Determine the [X, Y] coordinate at the center of the cell enclosing the given text.  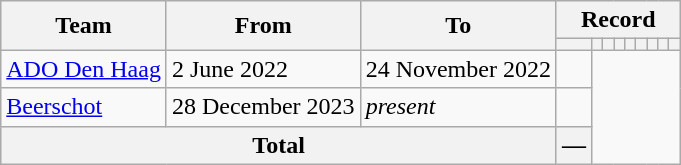
2 June 2022 [263, 69]
From [263, 26]
— [574, 145]
ADO Den Haag [84, 69]
Team [84, 26]
24 November 2022 [458, 69]
28 December 2023 [263, 107]
Record [618, 20]
Beerschot [84, 107]
Total [279, 145]
To [458, 26]
present [458, 107]
